Search for the cell housing the specified text and yield its (x, y) center coordinate. 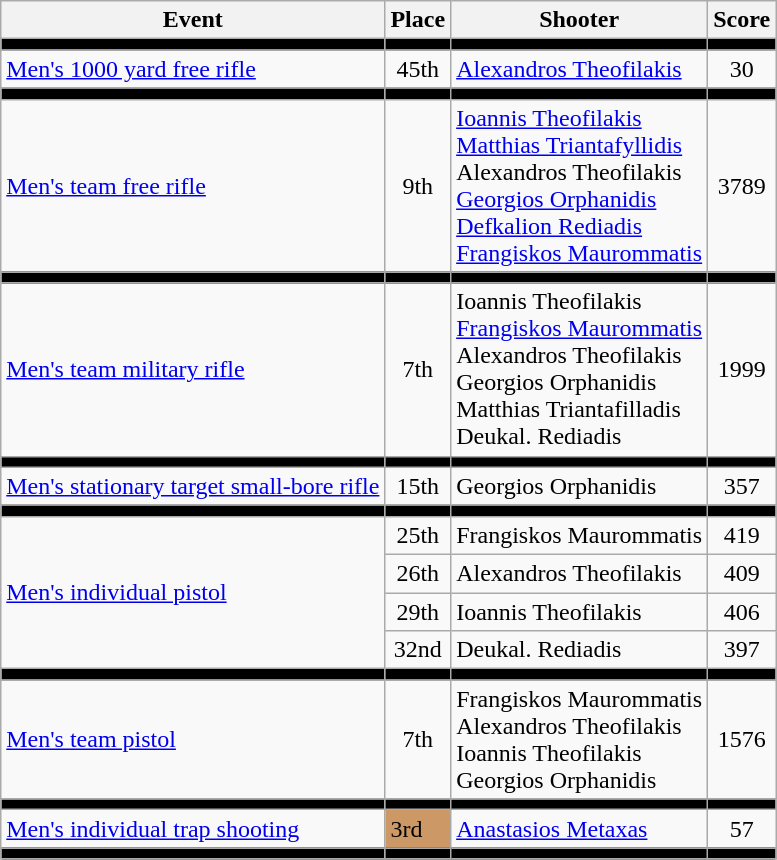
Men's individual trap shooting (193, 829)
9th (418, 186)
Ioannis Theofilakis Matthias Triantafyllidis Alexandros Theofilakis Georgios Orphanidis Defkalion Rediadis Frangiskos Maurommatis (580, 186)
Ioannis Theofilakis Frangiskos Maurommatis Alexandros Theofilakis Georgios Orphanidis Matthias Triantafilladis Deukal. Rediadis (580, 370)
Men's stationary target small-bore rifle (193, 486)
397 (742, 650)
32nd (418, 650)
30 (742, 69)
409 (742, 573)
Event (193, 20)
Frangiskos Maurommatis (580, 535)
29th (418, 611)
Shooter (580, 20)
1999 (742, 370)
Anastasios Metaxas (580, 829)
Georgios Orphanidis (580, 486)
25th (418, 535)
357 (742, 486)
3rd (418, 829)
Place (418, 20)
Men's team free rifle (193, 186)
Men's individual pistol (193, 592)
45th (418, 69)
419 (742, 535)
Frangiskos Maurommatis Alexandros Theofilakis Ioannis Theofilakis Georgios Orphanidis (580, 740)
Deukal. Rediadis (580, 650)
Men's 1000 yard free rifle (193, 69)
Men's team military rifle (193, 370)
15th (418, 486)
3789 (742, 186)
1576 (742, 740)
Men's team pistol (193, 740)
Ioannis Theofilakis (580, 611)
57 (742, 829)
406 (742, 611)
Score (742, 20)
26th (418, 573)
